Return (x, y) of the center of cell containing provided text 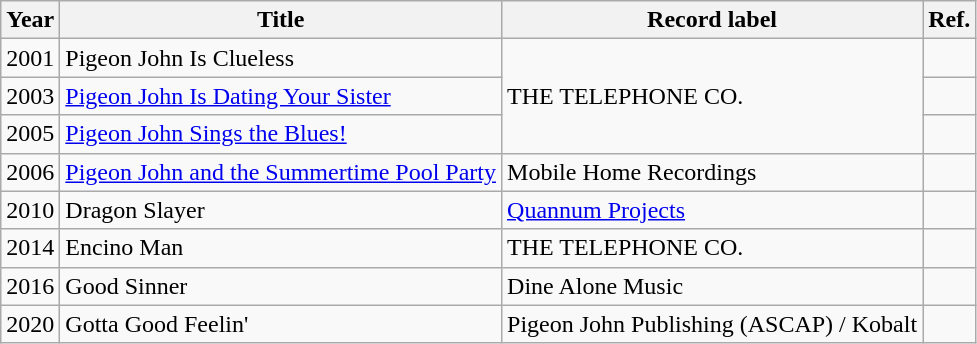
Encino Man (281, 248)
Pigeon John Is Clueless (281, 58)
2020 (30, 324)
2003 (30, 96)
Dragon Slayer (281, 210)
Pigeon John Sings the Blues! (281, 134)
Pigeon John Publishing (ASCAP) / Kobalt (712, 324)
2006 (30, 172)
Record label (712, 20)
Dine Alone Music (712, 286)
Ref. (950, 20)
Pigeon John Is Dating Your Sister (281, 96)
2014 (30, 248)
Mobile Home Recordings (712, 172)
Title (281, 20)
Year (30, 20)
Good Sinner (281, 286)
Quannum Projects (712, 210)
2005 (30, 134)
2010 (30, 210)
Pigeon John and the Summertime Pool Party (281, 172)
Gotta Good Feelin' (281, 324)
2016 (30, 286)
2001 (30, 58)
